Scan for the cell matching the given text and deliver its [X, Y] coordinate at center. 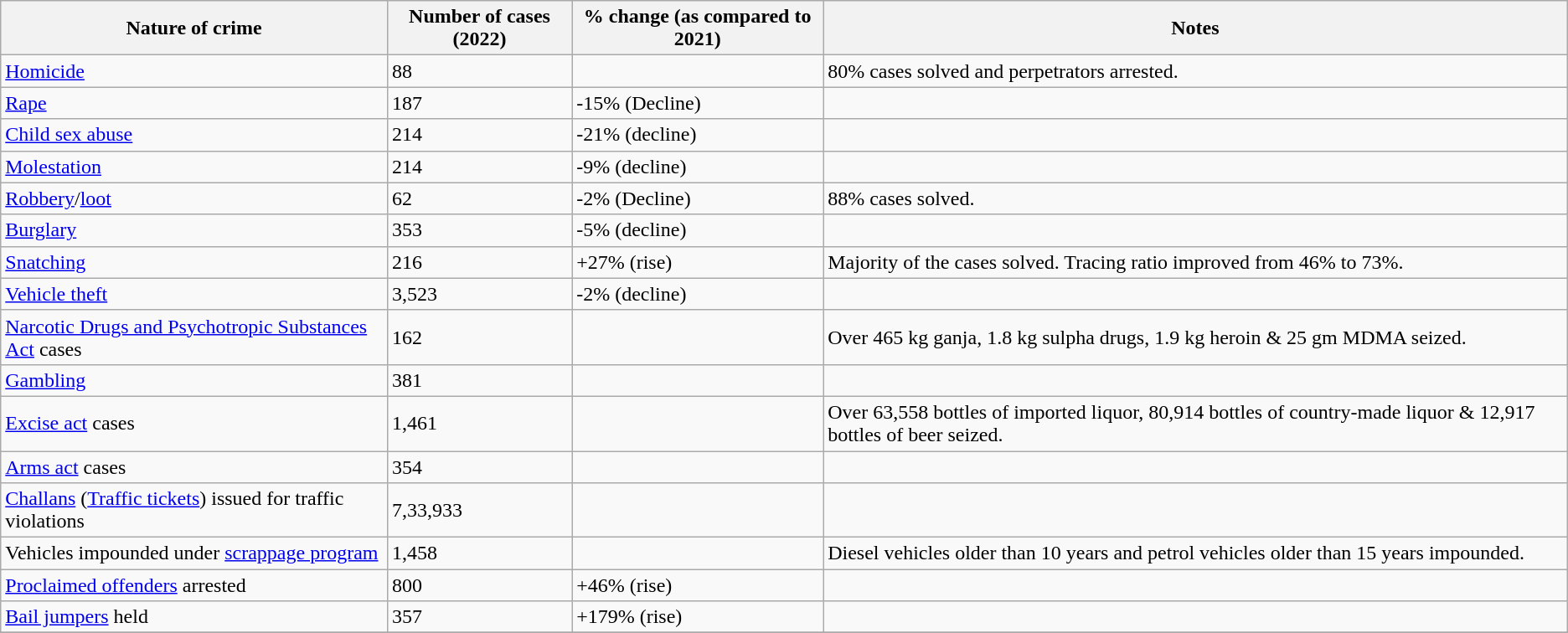
Excise act cases [194, 424]
Over 465 kg ganja, 1.8 kg sulpha drugs, 1.9 kg heroin & 25 gm MDMA seized. [1196, 337]
Number of cases (2022) [479, 28]
+179% (rise) [698, 617]
3,523 [479, 294]
Majority of the cases solved. Tracing ratio improved from 46% to 73%. [1196, 262]
Over 63,558 bottles of imported liquor, 80,914 bottles of country-made liquor & 12,917 bottles of beer seized. [1196, 424]
Nature of crime [194, 28]
Narcotic Drugs and Psychotropic Substances Act cases [194, 337]
Child sex abuse [194, 135]
+46% (rise) [698, 585]
Rape [194, 103]
80% cases solved and perpetrators arrested. [1196, 71]
1,458 [479, 553]
Bail jumpers held [194, 617]
-15% (Decline) [698, 103]
Vehicles impounded under scrappage program [194, 553]
381 [479, 380]
1,461 [479, 424]
Gambling [194, 380]
353 [479, 230]
354 [479, 466]
162 [479, 337]
-2% (Decline) [698, 198]
7,33,933 [479, 511]
Vehicle theft [194, 294]
-2% (decline) [698, 294]
Challans (Traffic tickets) issued for traffic violations [194, 511]
Diesel vehicles older than 10 years and petrol vehicles older than 15 years impounded. [1196, 553]
62 [479, 198]
88 [479, 71]
+27% (rise) [698, 262]
-5% (decline) [698, 230]
Arms act cases [194, 466]
Snatching [194, 262]
Notes [1196, 28]
-21% (decline) [698, 135]
Molestation [194, 167]
Proclaimed offenders arrested [194, 585]
% change (as compared to 2021) [698, 28]
88% cases solved. [1196, 198]
800 [479, 585]
Homicide [194, 71]
-9% (decline) [698, 167]
187 [479, 103]
216 [479, 262]
Burglary [194, 230]
Robbery/loot [194, 198]
357 [479, 617]
